From the cell containing the given text, extract its center point as [X, Y] coordinate. 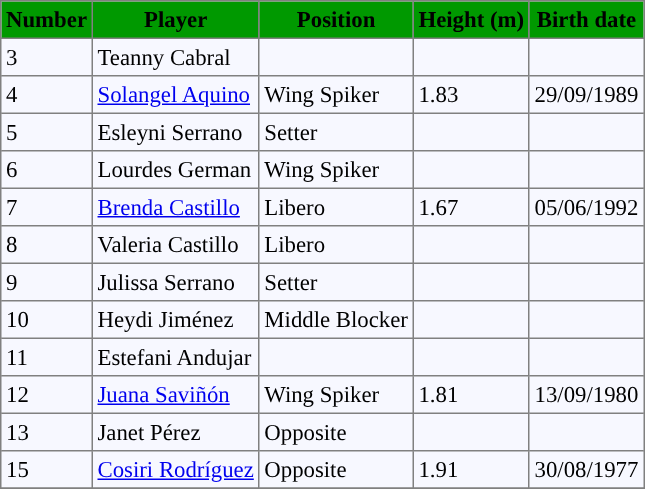
Brenda Castillo [176, 207]
Lourdes German [176, 170]
Teanny Cabral [176, 57]
9 [47, 282]
1.67 [471, 207]
Esleyni Serrano [176, 132]
Valeria Castillo [176, 245]
Birth date [586, 20]
4 [47, 95]
13/09/1980 [586, 395]
Juana Saviñón [176, 395]
6 [47, 170]
30/08/1977 [586, 470]
1.91 [471, 470]
7 [47, 207]
5 [47, 132]
Position [336, 20]
Cosiri Rodríguez [176, 470]
Number [47, 20]
Middle Blocker [336, 320]
10 [47, 320]
29/09/1989 [586, 95]
3 [47, 57]
05/06/1992 [586, 207]
12 [47, 395]
8 [47, 245]
15 [47, 470]
Player [176, 20]
Julissa Serrano [176, 282]
Janet Pérez [176, 432]
Heydi Jiménez [176, 320]
11 [47, 357]
1.81 [471, 395]
1.83 [471, 95]
Height (m) [471, 20]
13 [47, 432]
Solangel Aquino [176, 95]
Estefani Andujar [176, 357]
